Determine the (x, y) coordinate at the center of the cell enclosing the given text.  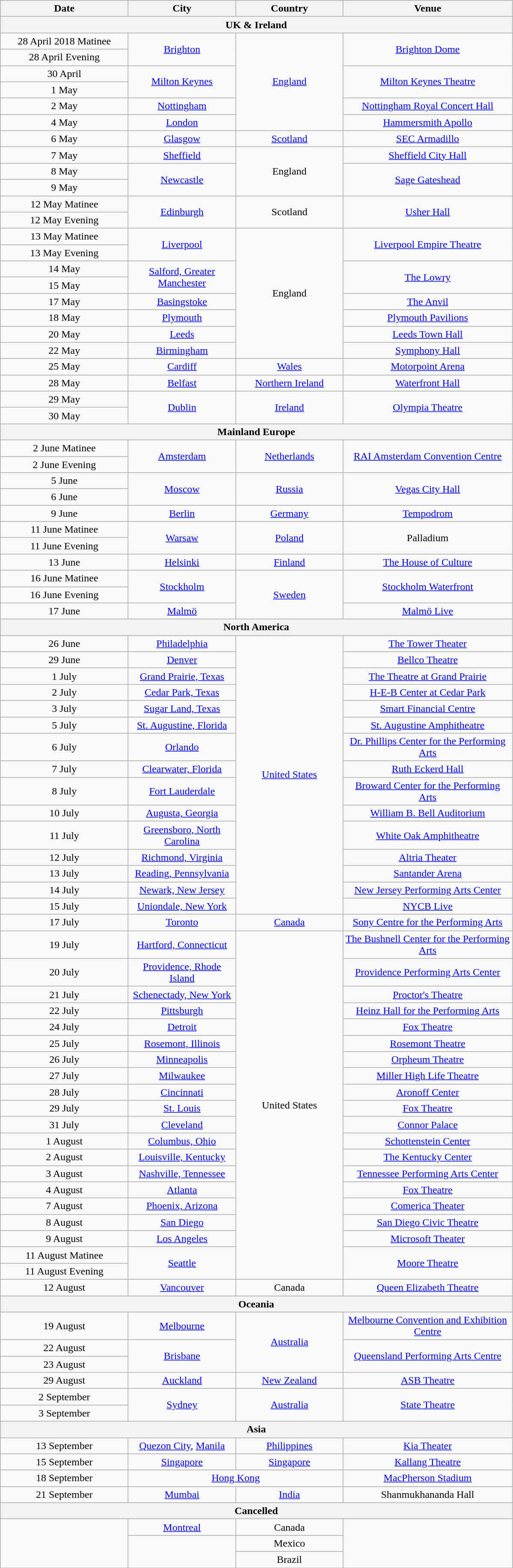
Moscow (182, 489)
Palladium (428, 538)
Leeds Town Hall (428, 334)
1 August (64, 1141)
Brisbane (182, 1356)
21 September (64, 1494)
Uniondale, New York (182, 906)
Birmingham (182, 350)
20 July (64, 972)
Amsterdam (182, 456)
13 May Matinee (64, 237)
17 June (64, 611)
Sydney (182, 1405)
15 May (64, 285)
Berlin (182, 513)
14 May (64, 269)
11 June Evening (64, 546)
Denver (182, 660)
13 June (64, 562)
Hartford, Connecticut (182, 945)
Warsaw (182, 538)
Basingstoke (182, 302)
Wales (289, 367)
Santander Arena (428, 874)
11 July (64, 835)
Clearwater, Florida (182, 769)
15 September (64, 1462)
19 August (64, 1326)
RAI Amsterdam Convention Centre (428, 456)
28 May (64, 383)
Salford, Greater Manchester (182, 277)
25 May (64, 367)
Moore Theatre (428, 1263)
2 June Evening (64, 464)
18 May (64, 318)
Philadelphia (182, 643)
The Anvil (428, 302)
Vancouver (182, 1287)
Country (289, 9)
Nottingham Royal Concert Hall (428, 106)
Greensboro, North Carolina (182, 835)
13 May Evening (64, 253)
18 September (64, 1478)
Stockholm (182, 587)
Heinz Hall for the Performing Arts (428, 1011)
Sweden (289, 595)
Mexico (289, 1543)
Liverpool (182, 245)
The Kentucky Center (428, 1157)
20 May (64, 334)
Newcastle (182, 179)
3 August (64, 1174)
Providence Performing Arts Center (428, 972)
16 June Evening (64, 595)
Microsoft Theater (428, 1239)
9 June (64, 513)
Melbourne (182, 1326)
Sheffield (182, 155)
Oceania (256, 1304)
State Theatre (428, 1405)
London (182, 122)
Melbourne Convention and Exhibition Centre (428, 1326)
Newark, New Jersey (182, 890)
12 May Evening (64, 220)
St. Augustine, Florida (182, 725)
India (289, 1494)
Ruth Eckerd Hall (428, 769)
10 July (64, 813)
28 April Evening (64, 57)
Cleveland (182, 1125)
Sheffield City Hall (428, 155)
11 August Evening (64, 1271)
30 May (64, 415)
31 July (64, 1125)
24 July (64, 1027)
Date (64, 9)
Cedar Park, Texas (182, 692)
Louisville, Kentucky (182, 1157)
Fort Lauderdale (182, 791)
Poland (289, 538)
Auckland (182, 1381)
Los Angeles (182, 1239)
19 July (64, 945)
Brighton Dome (428, 49)
Finland (289, 562)
Queensland Performing Arts Centre (428, 1356)
North America (256, 627)
Sony Centre for the Performing Arts (428, 922)
Cardiff (182, 367)
Pittsburgh (182, 1011)
30 April (64, 74)
Kallang Theatre (428, 1462)
Dublin (182, 407)
Kia Theater (428, 1446)
22 July (64, 1011)
Asia (256, 1429)
Nottingham (182, 106)
Mainland Europe (256, 432)
City (182, 9)
12 July (64, 857)
White Oak Amphitheatre (428, 835)
Sugar Land, Texas (182, 708)
H-E-B Center at Cedar Park (428, 692)
29 June (64, 660)
Detroit (182, 1027)
17 July (64, 922)
2 July (64, 692)
11 June Matinee (64, 530)
Columbus, Ohio (182, 1141)
New Zealand (289, 1381)
Schenectady, New York (182, 994)
Nashville, Tennessee (182, 1174)
SEC Armadillo (428, 139)
Schottenstein Center (428, 1141)
2 August (64, 1157)
Rosemont, Illinois (182, 1043)
Cincinnati (182, 1092)
Malmö Live (428, 611)
Atlanta (182, 1190)
Richmond, Virginia (182, 857)
Hammersmith Apollo (428, 122)
Aronoff Center (428, 1092)
Dr. Phillips Center for the Performing Arts (428, 747)
21 July (64, 994)
Augusta, Georgia (182, 813)
29 July (64, 1109)
Mumbai (182, 1494)
Tempodrom (428, 513)
2 September (64, 1397)
Sage Gateshead (428, 179)
Motorpoint Arena (428, 367)
28 April 2018 Matinee (64, 41)
Stockholm Waterfront (428, 587)
Philippines (289, 1446)
The House of Culture (428, 562)
6 June (64, 497)
Cancelled (256, 1511)
7 May (64, 155)
17 May (64, 302)
7 August (64, 1206)
23 August (64, 1364)
9 August (64, 1239)
Plymouth Pavilions (428, 318)
Northern Ireland (289, 383)
16 June Matinee (64, 578)
Milwaukee (182, 1076)
Grand Prairie, Texas (182, 676)
15 July (64, 906)
New Jersey Performing Arts Center (428, 890)
Netherlands (289, 456)
Smart Financial Centre (428, 708)
Rosemont Theatre (428, 1043)
Glasgow (182, 139)
4 May (64, 122)
Shanmukhananda Hall (428, 1494)
Belfast (182, 383)
29 May (64, 399)
Milton Keynes (182, 82)
11 August Matinee (64, 1255)
25 July (64, 1043)
Tennessee Performing Arts Center (428, 1174)
Olympia Theatre (428, 407)
Miller High Life Theatre (428, 1076)
28 July (64, 1092)
Providence, Rhode Island (182, 972)
Plymouth (182, 318)
William B. Bell Auditorium (428, 813)
8 July (64, 791)
Helsinki (182, 562)
Ireland (289, 407)
5 July (64, 725)
Bellco Theatre (428, 660)
3 September (64, 1413)
Phoenix, Arizona (182, 1206)
3 July (64, 708)
14 July (64, 890)
Toronto (182, 922)
8 May (64, 171)
Malmö (182, 611)
4 August (64, 1190)
Proctor's Theatre (428, 994)
12 August (64, 1287)
The Bushnell Center for the Performing Arts (428, 945)
Edinburgh (182, 212)
8 August (64, 1222)
29 August (64, 1381)
27 July (64, 1076)
Brighton (182, 49)
Germany (289, 513)
12 May Matinee (64, 204)
NYCB Live (428, 906)
San Diego Civic Theatre (428, 1222)
Russia (289, 489)
Symphony Hall (428, 350)
St. Augustine Amphitheatre (428, 725)
Connor Palace (428, 1125)
5 June (64, 481)
22 August (64, 1348)
Orpheum Theatre (428, 1060)
MacPherson Stadium (428, 1478)
1 May (64, 90)
Minneapolis (182, 1060)
Hong Kong (236, 1478)
2 May (64, 106)
6 May (64, 139)
22 May (64, 350)
The Lowry (428, 277)
13 September (64, 1446)
Usher Hall (428, 212)
Altria Theater (428, 857)
13 July (64, 874)
2 June Matinee (64, 448)
7 July (64, 769)
Milton Keynes Theatre (428, 82)
ASB Theatre (428, 1381)
Comerica Theater (428, 1206)
The Theatre at Grand Prairie (428, 676)
Seattle (182, 1263)
San Diego (182, 1222)
Broward Center for the Performing Arts (428, 791)
UK & Ireland (256, 25)
26 June (64, 643)
Orlando (182, 747)
9 May (64, 187)
Leeds (182, 334)
Reading, Pennsylvania (182, 874)
Queen Elizabeth Theatre (428, 1287)
1 July (64, 676)
Quezon City, Manila (182, 1446)
Brazil (289, 1559)
St. Louis (182, 1109)
Liverpool Empire Theatre (428, 245)
26 July (64, 1060)
Montreal (182, 1527)
The Tower Theater (428, 643)
Venue (428, 9)
6 July (64, 747)
Waterfront Hall (428, 383)
Vegas City Hall (428, 489)
